Detect which cell encompasses the target text, then output its (x, y) center coordinate. 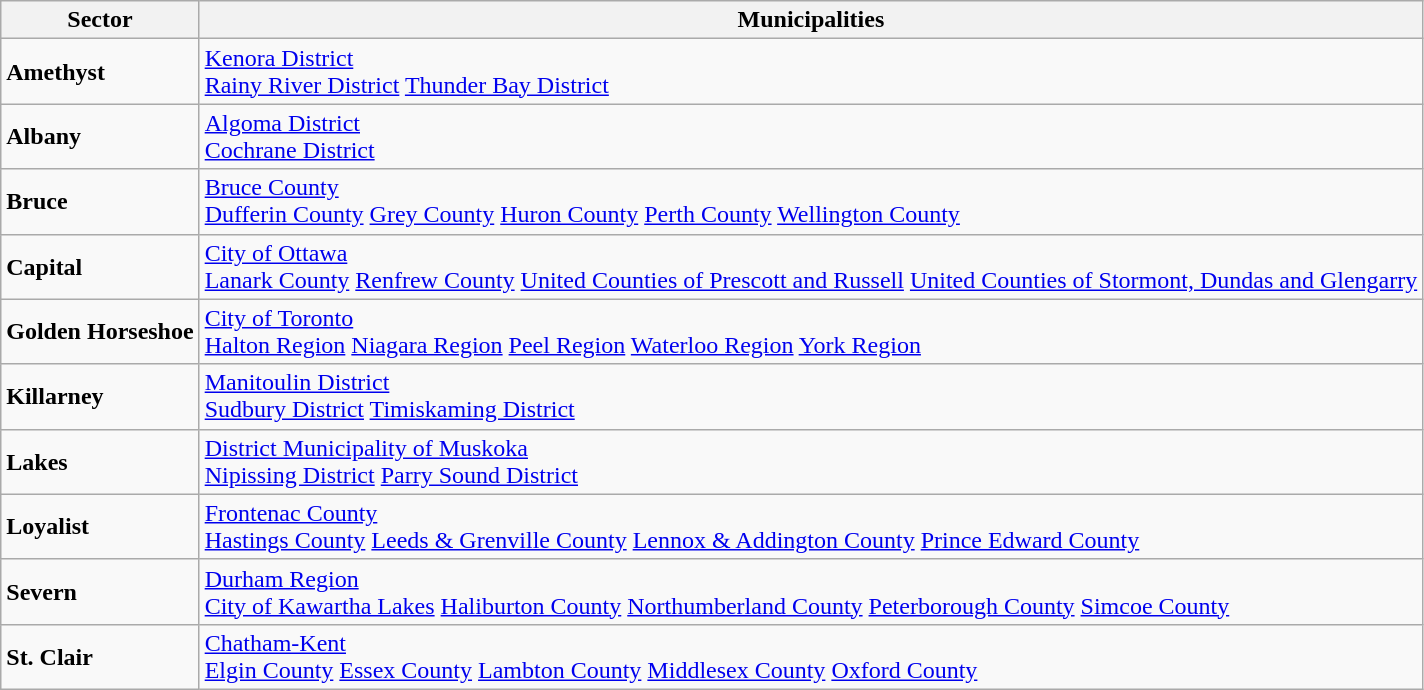
Bruce (100, 202)
Frontenac CountyHastings County Leeds & Grenville County Lennox & Addington County Prince Edward County (811, 526)
Capital (100, 266)
Albany (100, 136)
Algoma DistrictCochrane District (811, 136)
Chatham-KentElgin County Essex County Lambton County Middlesex County Oxford County (811, 656)
St. Clair (100, 656)
Amethyst (100, 72)
Sector (100, 20)
Lakes (100, 462)
Killarney (100, 396)
Golden Horseshoe (100, 332)
Municipalities (811, 20)
Kenora DistrictRainy River District Thunder Bay District (811, 72)
City of TorontoHalton Region Niagara Region Peel Region Waterloo Region York Region (811, 332)
Severn (100, 592)
Durham RegionCity of Kawartha Lakes Haliburton County Northumberland County Peterborough County Simcoe County (811, 592)
Loyalist (100, 526)
District Municipality of MuskokaNipissing District Parry Sound District (811, 462)
Manitoulin DistrictSudbury District Timiskaming District (811, 396)
Bruce CountyDufferin County Grey County Huron County Perth County Wellington County (811, 202)
City of OttawaLanark County Renfrew County United Counties of Prescott and Russell United Counties of Stormont, Dundas and Glengarry (811, 266)
